Capture the cell that displays the provided text and extract its [X, Y] central coordinate. 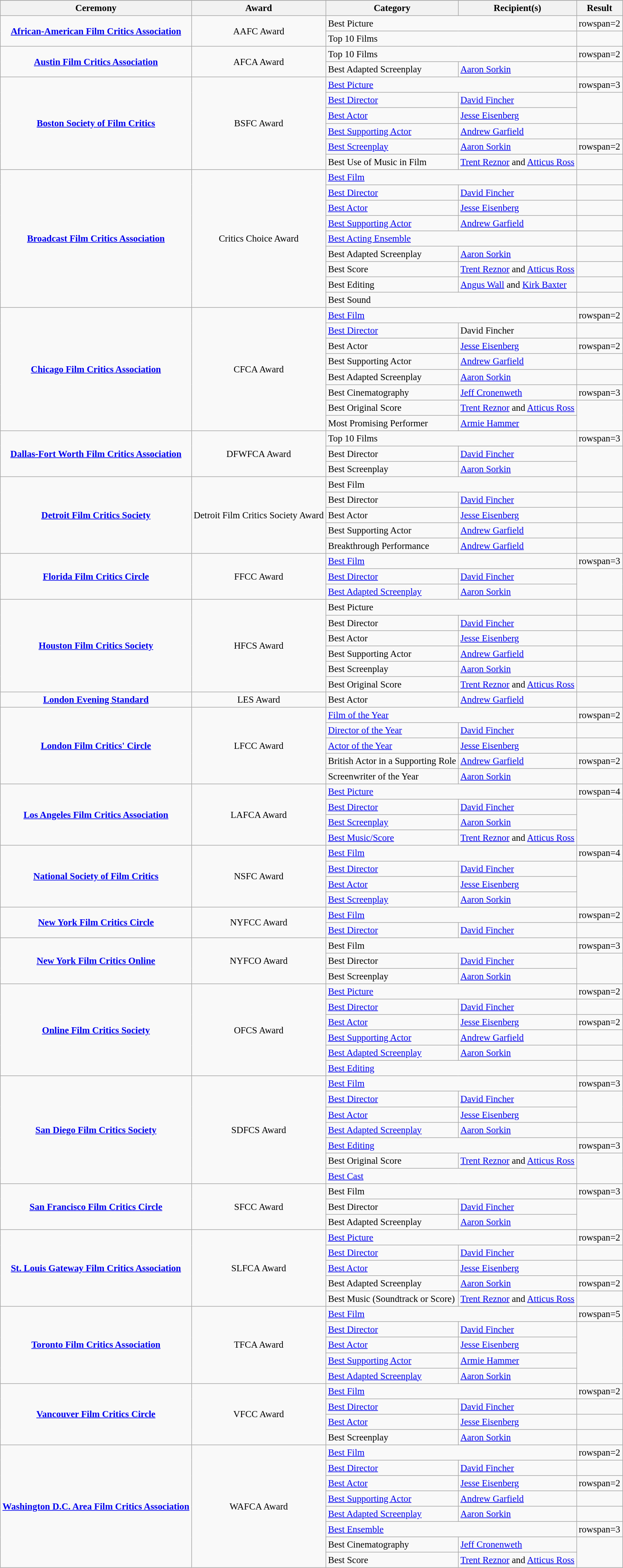
London Evening Standard [96, 700]
BSFC Award [258, 123]
NYFCC Award [258, 922]
Boston Society of Film Critics [96, 123]
San Diego Film Critics Society [96, 1130]
FFCC Award [258, 576]
Chicago Film Critics Association [96, 370]
Award [258, 8]
Austin Film Critics Association [96, 62]
LES Award [258, 700]
London Film Critics' Circle [96, 746]
VFCC Award [258, 1414]
Best Sound [451, 300]
SDFCS Award [258, 1130]
Actor of the Year [392, 746]
Best Music/Score [392, 838]
New York Film Critics Circle [96, 922]
LFCC Award [258, 746]
Most Promising Performer [392, 423]
Category [392, 8]
SFCC Award [258, 1207]
Best Music (Soundtrack or Score) [392, 1299]
LAFCA Award [258, 815]
HFCS Award [258, 646]
OFCS Award [258, 1030]
St. Louis Gateway Film Critics Association [96, 1268]
Breakthrough Performance [392, 546]
Best Ensemble [451, 1530]
Broadcast Film Critics Association [96, 238]
Washington D.C. Area Film Critics Association [96, 1507]
Film of the Year [451, 715]
Detroit Film Critics Society Award [258, 515]
DFWFCA Award [258, 454]
Best Acting Ensemble [451, 239]
TFCA Award [258, 1345]
Best Use of Music in Film [392, 162]
British Actor in a Supporting Role [392, 761]
AAFC Award [258, 31]
Los Angeles Film Critics Association [96, 815]
San Francisco Film Critics Circle [96, 1207]
WAFCA Award [258, 1507]
Result [599, 8]
NSFC Award [258, 876]
NYFCO Award [258, 961]
Director of the Year [392, 730]
Ceremony [96, 8]
Online Film Critics Society [96, 1030]
Florida Film Critics Circle [96, 576]
Recipient(s) [518, 8]
New York Film Critics Online [96, 961]
rowspan=5 [599, 1314]
African-American Film Critics Association [96, 31]
Detroit Film Critics Society [96, 515]
AFCA Award [258, 62]
Critics Choice Award [258, 238]
SLFCA Award [258, 1268]
Dallas-Fort Worth Film Critics Association [96, 454]
Best Cast [451, 1176]
CFCA Award [258, 370]
Toronto Film Critics Association [96, 1345]
Houston Film Critics Society [96, 646]
Angus Wall and Kirk Baxter [518, 285]
National Society of Film Critics [96, 876]
Screenwriter of the Year [392, 777]
Vancouver Film Critics Circle [96, 1414]
